Find where the given text appears and provide that cell's center as (X, Y) coordinate. 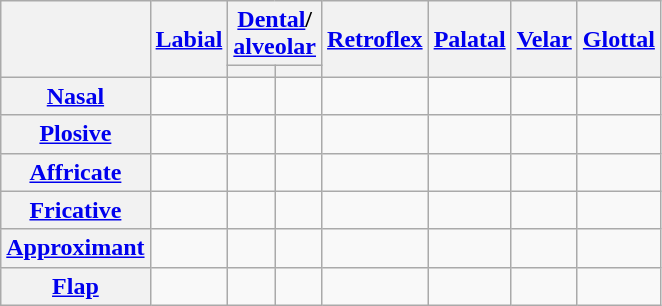
Fricative (76, 210)
Labial (189, 39)
Plosive (76, 134)
Velar (544, 39)
Dental/alveolar (275, 34)
Palatal (470, 39)
Flap (76, 286)
Affricate (76, 172)
Glottal (618, 39)
Approximant (76, 248)
Nasal (76, 96)
Retroflex (376, 39)
